Output the [X, Y] coordinate of the center of the cell containing the given text.  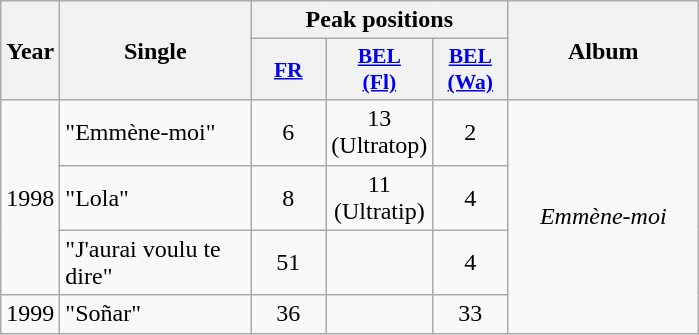
Peak positions [380, 20]
33 [470, 314]
"Lola" [156, 198]
BEL (Wa) [470, 70]
"Soñar" [156, 314]
"Emmène-moi" [156, 132]
FR [288, 70]
51 [288, 262]
11(Ultratip) [380, 198]
Single [156, 50]
Emmène-moi [604, 216]
36 [288, 314]
13(Ultratop) [380, 132]
1998 [30, 198]
BEL (Fl) [380, 70]
"J'aurai voulu te dire" [156, 262]
2 [470, 132]
6 [288, 132]
Year [30, 50]
1999 [30, 314]
Album [604, 50]
8 [288, 198]
